Capture the cell that displays the provided text and extract its [X, Y] central coordinate. 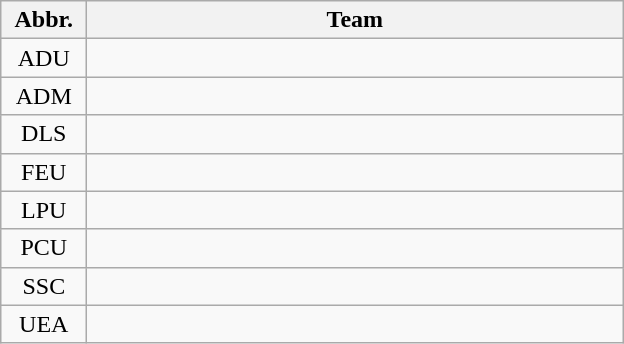
PCU [44, 248]
Abbr. [44, 20]
UEA [44, 324]
ADU [44, 58]
FEU [44, 172]
Team [355, 20]
ADM [44, 96]
SSC [44, 286]
LPU [44, 210]
DLS [44, 134]
